Pinpoint the cell where the given text exists, returning its [X, Y] midpoint coordinate. 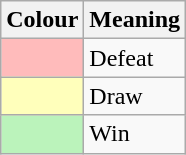
Defeat [135, 58]
Draw [135, 96]
Win [135, 134]
Colour [42, 20]
Meaning [135, 20]
